Identify which cell holds the provided text, then report its (x, y) central coordinate. 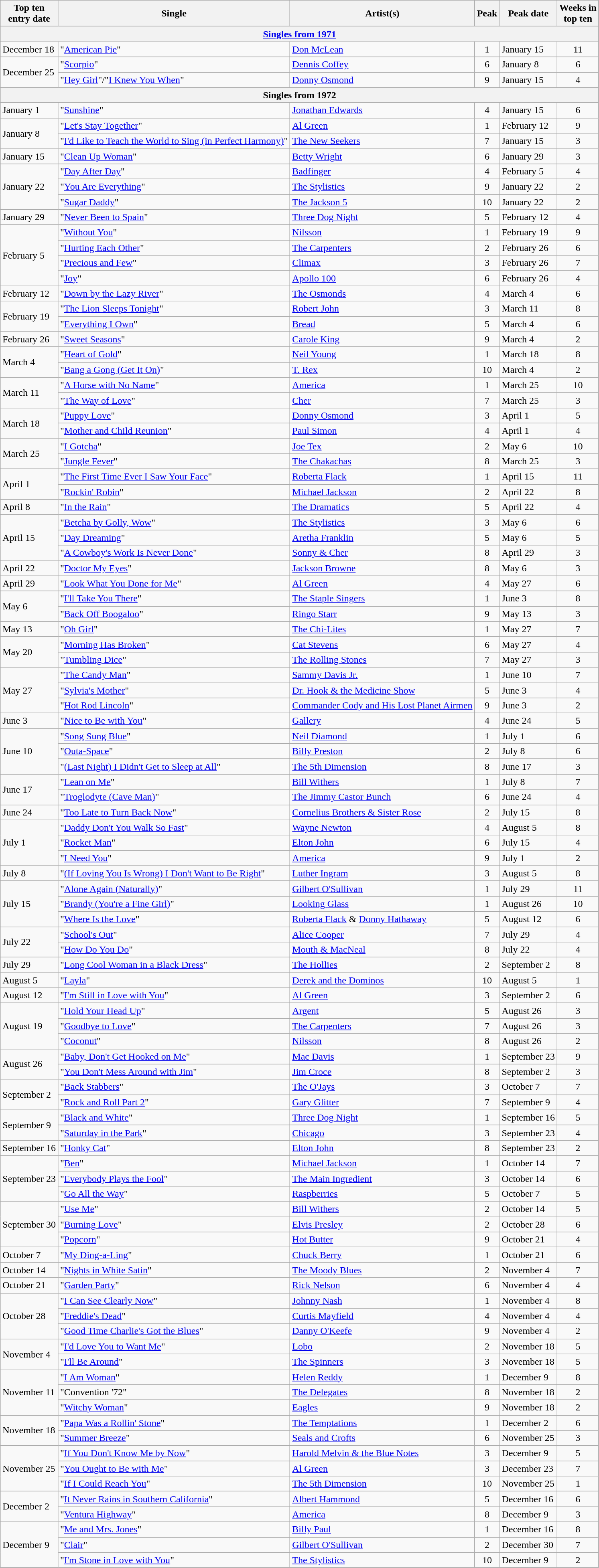
"It Never Rains in Southern California" (174, 1499)
The Hollies (382, 965)
"I'm Stone in Love with You" (174, 1560)
"Heart of Gold" (174, 354)
Sammy Davis Jr. (382, 675)
"Goodbye to Love" (174, 1026)
The O'Jays (382, 1087)
The New Seekers (382, 141)
The Main Ingredient (382, 1178)
Jim Croce (382, 1072)
Weeks intop ten (578, 14)
"Sylvia's Mother" (174, 690)
"Saturday in the Park" (174, 1133)
Bread (382, 324)
"Clean Up Woman" (174, 156)
"Daddy Don't You Walk So Fast" (174, 827)
The Moody Blues (382, 1270)
The Dramatics (382, 507)
"Burning Love" (174, 1224)
"I'll Take You There" (174, 599)
"Alone Again (Naturally)" (174, 888)
"Too Late to Turn Back Now" (174, 812)
"Freddie's Dead" (174, 1316)
Raspberries (382, 1194)
Harold Melvin & the Blue Notes (382, 1453)
"Hurting Each Other" (174, 248)
"Rockin' Robin" (174, 492)
"I Need You" (174, 858)
Curtis Mayfield (382, 1316)
Jackson Browne (382, 568)
The Chi-Lites (382, 629)
"In the Rain" (174, 507)
Dennis Coffey (382, 65)
Paul Simon (382, 431)
"Popcorn" (174, 1240)
Neil Diamond (382, 736)
"Jungle Fever" (174, 461)
Neil Young (382, 354)
"The Lion Sleeps Tonight" (174, 309)
Robert John (382, 309)
Elvis Presley (382, 1224)
"I'd Love You to Want Me" (174, 1346)
"Where Is the Love" (174, 919)
Roberta Flack (382, 477)
"Brandy (You're a Fine Girl)" (174, 904)
Aretha Franklin (382, 538)
"Sugar Daddy" (174, 202)
Gary Glitter (382, 1102)
Lobo (382, 1346)
"Lean on Me" (174, 782)
"I Gotcha" (174, 446)
"Oh Girl" (174, 629)
April 8 (29, 507)
"Morning Has Broken" (174, 644)
December 18 (29, 49)
Betty Wright (382, 156)
"(Last Night) I Didn't Get to Sleep at All" (174, 767)
"(If Loving You Is Wrong) I Don't Want to Be Right" (174, 873)
"Troglodyte (Cave Man)" (174, 797)
"A Cowboy's Work Is Never Done" (174, 553)
The Temptations (382, 1423)
"I'd Like to Teach the World to Sing (in Perfect Harmony)" (174, 141)
Seals and Crofts (382, 1438)
"Ben" (174, 1163)
December 25 (29, 72)
"Betcha by Golly, Wow" (174, 522)
May 20 (29, 652)
"Let's Stay Together" (174, 125)
Cornelius Brothers & Sister Rose (382, 812)
"Rocket Man" (174, 843)
"Everything I Own" (174, 324)
"Papa Was a Rollin' Stone" (174, 1423)
"Tumbling Dice" (174, 660)
"Mother and Child Reunion" (174, 431)
Cher (382, 400)
"School's Out" (174, 935)
"Outa-Space" (174, 751)
Argent (382, 1011)
"American Pie" (174, 49)
"If You Don't Know Me by Now" (174, 1453)
Looking Glass (382, 904)
Billy Preston (382, 751)
"Nights in White Satin" (174, 1270)
"Back Off Boogaloo" (174, 614)
"Song Sung Blue" (174, 736)
Gallery (382, 721)
"Rock and Roll Part 2" (174, 1102)
Peak (487, 14)
"Bang a Gong (Get It On)" (174, 370)
"Everybody Plays the Fool" (174, 1178)
"Good Time Charlie's Got the Blues" (174, 1331)
Singles from 1971 (300, 34)
September 30 (29, 1224)
"The First Time Ever I Saw Your Face" (174, 477)
"You Don't Mess Around with Jim" (174, 1072)
"The Candy Man" (174, 675)
Helen Reddy (382, 1377)
"Garden Party" (174, 1285)
Carole King (382, 339)
The Rolling Stones (382, 660)
"My Ding-a-Ling" (174, 1255)
"How Do You Do" (174, 950)
"Layla" (174, 980)
Billy Paul (382, 1530)
"I'm Still in Love with You" (174, 995)
Joe Tex (382, 446)
"Coconut" (174, 1041)
The Jimmy Castor Bunch (382, 797)
"Witchy Woman" (174, 1407)
"Hey Girl"/"I Knew You When" (174, 80)
Commander Cody and His Lost Planet Airmen (382, 706)
"I Can See Clearly Now" (174, 1301)
December 23 (528, 1469)
"I Am Woman" (174, 1377)
The Staple Singers (382, 599)
Alice Cooper (382, 935)
"Down by the Lazy River" (174, 293)
"Sweet Seasons" (174, 339)
Jonathan Edwards (382, 110)
December 30 (528, 1545)
"Honky Cat" (174, 1148)
"If I Could Reach You" (174, 1484)
"Puppy Love" (174, 415)
"Hold Your Head Up" (174, 1011)
Hot Butter (382, 1240)
"Hot Rod Lincoln" (174, 706)
"Baby, Don't Get Hooked on Me" (174, 1056)
Single (174, 14)
Chuck Berry (382, 1255)
Eagles (382, 1407)
Derek and the Dominos (382, 980)
Badfinger (382, 171)
Sonny & Cher (382, 553)
"Doctor My Eyes" (174, 568)
Rick Nelson (382, 1285)
Mac Davis (382, 1056)
Roberta Flack & Donny Hathaway (382, 919)
Albert Hammond (382, 1499)
"Nice to Be with You" (174, 721)
Cat Stevens (382, 644)
"Use Me" (174, 1209)
"Joy" (174, 278)
The Jackson 5 (382, 202)
"Sunshine" (174, 110)
The Osmonds (382, 293)
"Convention '72" (174, 1392)
"Black and White" (174, 1117)
"Without You" (174, 233)
"Summer Breeze" (174, 1438)
Peak date (528, 14)
"Ventura Highway" (174, 1514)
Top tenentry date (29, 14)
"Scorpio" (174, 65)
Chicago (382, 1133)
Apollo 100 (382, 278)
Wayne Newton (382, 827)
Luther Ingram (382, 873)
"Day After Day" (174, 171)
November 11 (29, 1392)
"Me and Mrs. Jones" (174, 1530)
Climax (382, 263)
Johnny Nash (382, 1301)
Don McLean (382, 49)
"Back Stabbers" (174, 1087)
"Go All the Way" (174, 1194)
The Spinners (382, 1362)
"Day Dreaming" (174, 538)
Artist(s) (382, 14)
T. Rex (382, 370)
Mouth & MacNeal (382, 950)
"You Are Everything" (174, 186)
"You Ought to Be with Me" (174, 1469)
Danny O'Keefe (382, 1331)
The Delegates (382, 1392)
Dr. Hook & the Medicine Show (382, 690)
"Clair" (174, 1545)
"I'll Be Around" (174, 1362)
January 1 (29, 110)
"A Horse with No Name" (174, 385)
"Precious and Few" (174, 263)
"Never Been to Spain" (174, 217)
Ringo Starr (382, 614)
August 19 (29, 1026)
The Chakachas (382, 461)
"Look What You Done for Me" (174, 583)
"The Way of Love" (174, 400)
Singles from 1972 (300, 95)
"Long Cool Woman in a Black Dress" (174, 965)
